Return the [x, y] coordinate for the center point of the cell that contains the specified text.  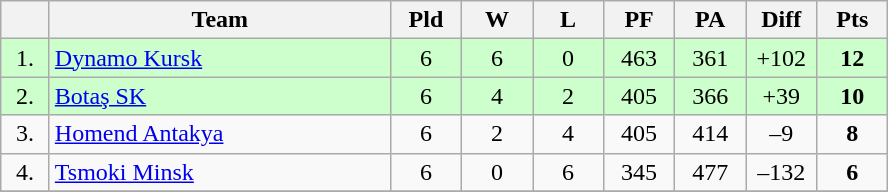
PF [640, 20]
W [496, 20]
Pts [852, 20]
Homend Antakya [220, 134]
1. [26, 58]
477 [710, 172]
Tsmoki Minsk [220, 172]
PA [710, 20]
3. [26, 134]
Pld [426, 20]
10 [852, 96]
+39 [782, 96]
2. [26, 96]
–9 [782, 134]
+102 [782, 58]
366 [710, 96]
12 [852, 58]
345 [640, 172]
Dynamo Kursk [220, 58]
414 [710, 134]
–132 [782, 172]
361 [710, 58]
8 [852, 134]
Botaş SK [220, 96]
Team [220, 20]
L [568, 20]
463 [640, 58]
Diff [782, 20]
4. [26, 172]
